From the cell containing the given text, extract its center point as (x, y) coordinate. 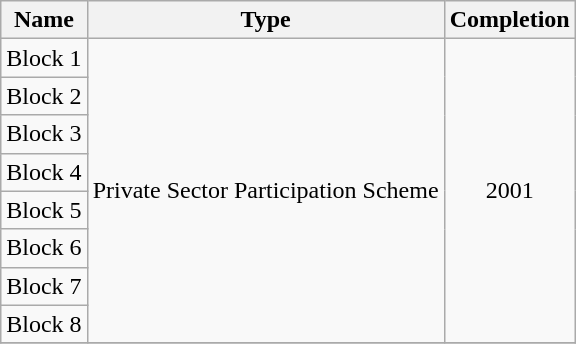
Block 3 (44, 134)
2001 (510, 191)
Type (266, 20)
Block 5 (44, 210)
Completion (510, 20)
Name (44, 20)
Block 7 (44, 286)
Block 1 (44, 58)
Private Sector Participation Scheme (266, 191)
Block 8 (44, 324)
Block 6 (44, 248)
Block 4 (44, 172)
Block 2 (44, 96)
